Search for the cell housing the specified text and yield its (X, Y) center coordinate. 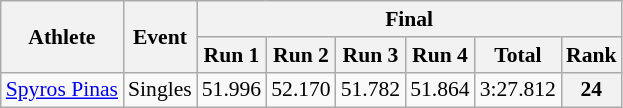
Total (518, 55)
51.864 (440, 90)
Singles (160, 90)
Run 1 (232, 55)
51.996 (232, 90)
Spyros Pinas (62, 90)
Run 4 (440, 55)
Athlete (62, 36)
3:27.812 (518, 90)
Event (160, 36)
24 (592, 90)
52.170 (300, 90)
51.782 (370, 90)
Run 2 (300, 55)
Final (410, 19)
Run 3 (370, 55)
Rank (592, 55)
